Return [X, Y] of the center of cell containing provided text 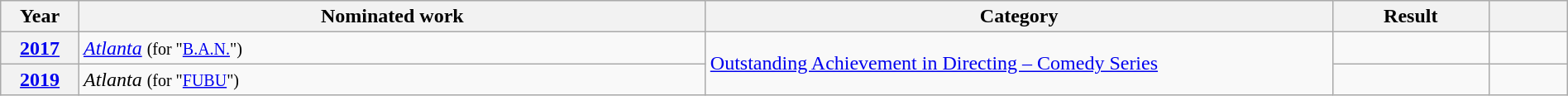
Result [1411, 17]
2019 [40, 79]
Year [40, 17]
Atlanta (for "FUBU") [392, 79]
Outstanding Achievement in Directing – Comedy Series [1019, 64]
Nominated work [392, 17]
2017 [40, 48]
Atlanta (for "B.A.N.") [392, 48]
Category [1019, 17]
